Extract the (x, y) coordinate from the center of the cell holding the provided text.  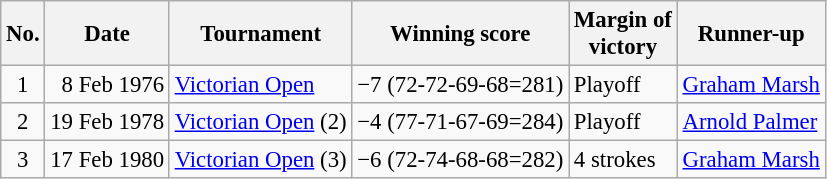
17 Feb 1980 (107, 160)
Date (107, 34)
Runner-up (751, 34)
2 (23, 122)
Winning score (460, 34)
Tournament (260, 34)
−4 (77-71-67-69=284) (460, 122)
−7 (72-72-69-68=281) (460, 85)
3 (23, 160)
1 (23, 85)
Margin ofvictory (624, 34)
Victorian Open (260, 85)
−6 (72-74-68-68=282) (460, 160)
Victorian Open (2) (260, 122)
No. (23, 34)
19 Feb 1978 (107, 122)
4 strokes (624, 160)
8 Feb 1976 (107, 85)
Victorian Open (3) (260, 160)
Arnold Palmer (751, 122)
